Extract the [X, Y] coordinate from the center of the cell holding the provided text.  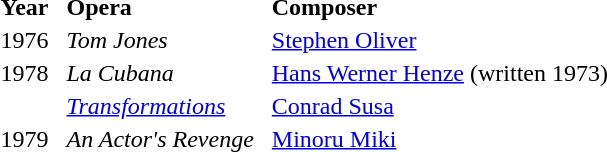
Tom Jones [166, 40]
Transformations [166, 106]
La Cubana [166, 73]
